From the cell containing the given text, extract its center point as (x, y) coordinate. 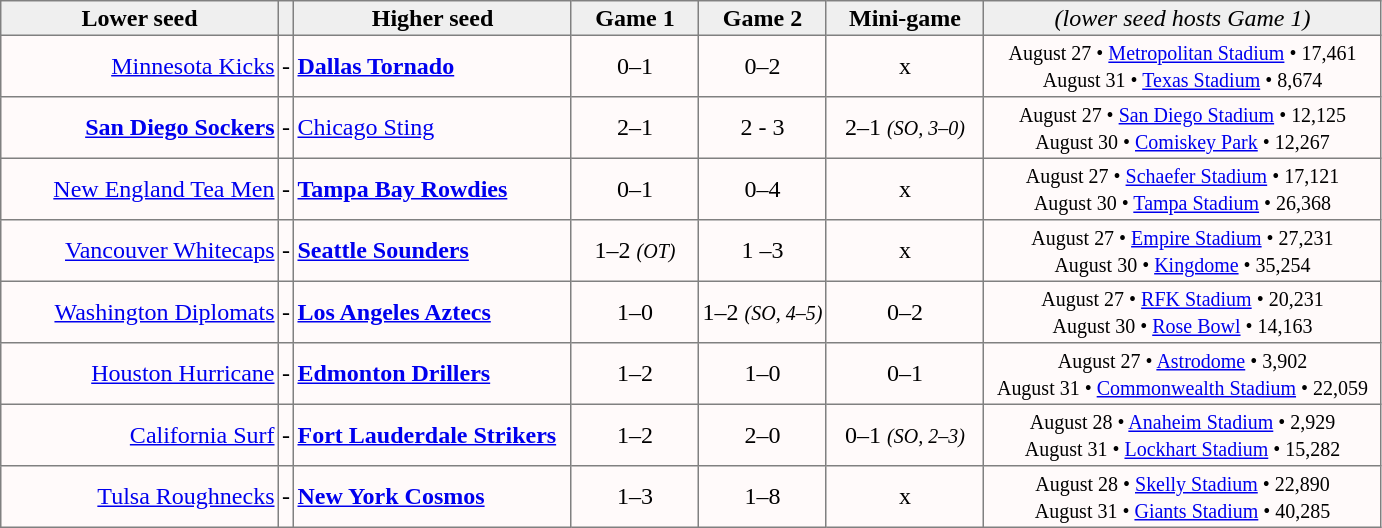
Game 2 (763, 18)
1 –3 (763, 251)
Vancouver Whitecaps (140, 251)
August 28 • Anaheim Stadium • 2,929August 31 • Lockhart Stadium • 15,282 (1183, 435)
August 27 • RFK Stadium • 20,231August 30 • Rose Bowl • 14,163 (1183, 312)
August 27 • Astrodome • 3,902August 31 • Commonwealth Stadium • 22,059 (1183, 374)
Fort Lauderdale Strikers (433, 435)
Tampa Bay Rowdies (433, 189)
Houston Hurricane (140, 374)
2–1 (635, 128)
1–3 (635, 497)
Washington Diplomats (140, 312)
1–8 (763, 497)
August 27 • Metropolitan Stadium • 17,461August 31 • Texas Stadium • 8,674 (1183, 66)
Los Angeles Aztecs (433, 312)
(lower seed hosts Game 1) (1183, 18)
Edmonton Drillers (433, 374)
2–1 (SO, 3–0) (905, 128)
California Surf (140, 435)
Higher seed (433, 18)
August 27 • Empire Stadium • 27,231August 30 • Kingdome • 35,254 (1183, 251)
2–0 (763, 435)
0–1 (SO, 2–3) (905, 435)
August 28 • Skelly Stadium • 22,890August 31 • Giants Stadium • 40,285 (1183, 497)
New England Tea Men (140, 189)
0–4 (763, 189)
Mini-game (905, 18)
Game 1 (635, 18)
1–2 (SO, 4–5) (763, 312)
2 - 3 (763, 128)
August 27 • Schaefer Stadium • 17,121August 30 • Tampa Stadium • 26,368 (1183, 189)
Dallas Tornado (433, 66)
August 27 • San Diego Stadium • 12,125August 30 • Comiskey Park • 12,267 (1183, 128)
Tulsa Roughnecks (140, 497)
Lower seed (140, 18)
1–2 (OT) (635, 251)
Minnesota Kicks (140, 66)
New York Cosmos (433, 497)
Chicago Sting (433, 128)
San Diego Sockers (140, 128)
Seattle Sounders (433, 251)
